Determine the [x, y] coordinate at the center of the cell enclosing the given text.  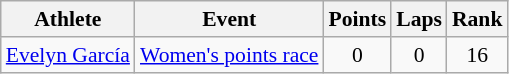
16 [478, 55]
Event [230, 19]
Points [357, 19]
Athlete [68, 19]
Women's points race [230, 55]
Rank [478, 19]
Evelyn García [68, 55]
Laps [419, 19]
